For the text-containing cell, return its midpoint in [x, y] coordinate format. 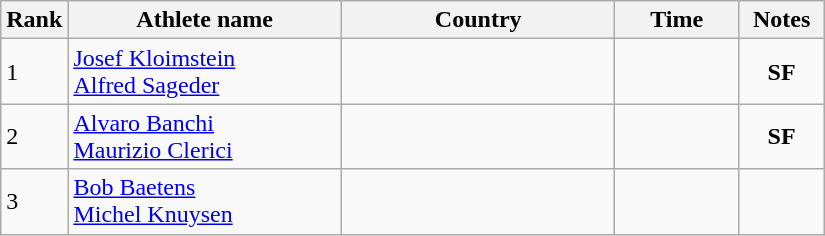
3 [34, 202]
Time [677, 20]
Athlete name [205, 20]
Rank [34, 20]
Josef KloimsteinAlfred Sageder [205, 72]
Alvaro BanchiMaurizio Clerici [205, 136]
Bob BaetensMichel Knuysen [205, 202]
Country [478, 20]
2 [34, 136]
1 [34, 72]
Notes [782, 20]
